Locate the cell with the specified text and output its [X, Y] center coordinate. 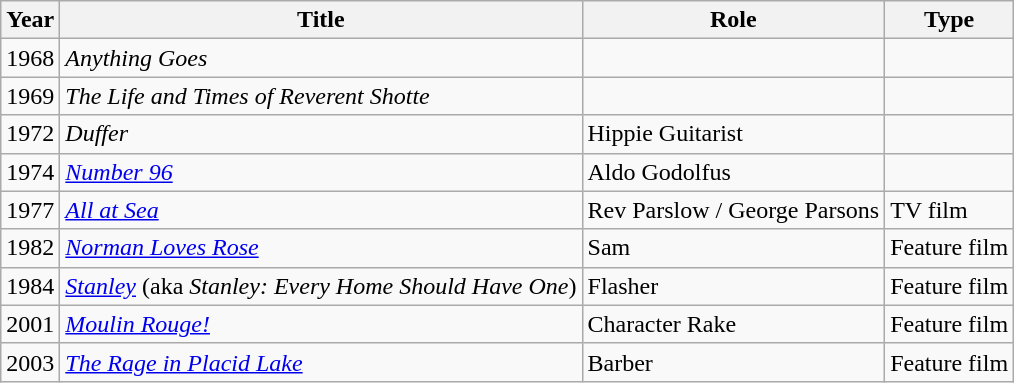
All at Sea [321, 210]
1977 [30, 210]
Hippie Guitarist [734, 134]
1969 [30, 96]
2001 [30, 324]
TV film [950, 210]
1974 [30, 172]
Anything Goes [321, 58]
Stanley (aka Stanley: Every Home Should Have One) [321, 286]
Title [321, 20]
The Rage in Placid Lake [321, 362]
Duffer [321, 134]
Aldo Godolfus [734, 172]
Flasher [734, 286]
Rev Parslow / George Parsons [734, 210]
Character Rake [734, 324]
1972 [30, 134]
Year [30, 20]
1984 [30, 286]
Barber [734, 362]
Sam [734, 248]
Norman Loves Rose [321, 248]
Number 96 [321, 172]
Moulin Rouge! [321, 324]
Role [734, 20]
1968 [30, 58]
1982 [30, 248]
Type [950, 20]
2003 [30, 362]
The Life and Times of Reverent Shotte [321, 96]
